Output the (x, y) coordinate of the center of the cell containing the given text.  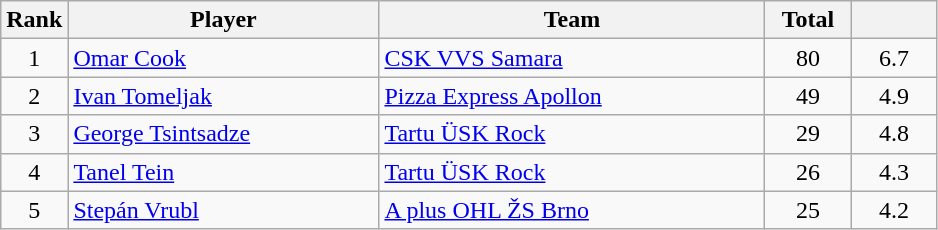
5 (34, 210)
2 (34, 96)
Player (224, 20)
25 (808, 210)
6.7 (894, 58)
4.9 (894, 96)
Stepán Vrubl (224, 210)
80 (808, 58)
4.3 (894, 172)
4 (34, 172)
CSK VVS Samara (572, 58)
Ivan Tomeljak (224, 96)
Rank (34, 20)
49 (808, 96)
4.8 (894, 134)
Tanel Tein (224, 172)
4.2 (894, 210)
29 (808, 134)
3 (34, 134)
George Tsintsadze (224, 134)
Pizza Express Apollon (572, 96)
Omar Cook (224, 58)
Team (572, 20)
1 (34, 58)
A plus OHL ŽS Brno (572, 210)
26 (808, 172)
Total (808, 20)
